Detect which cell encompasses the target text, then output its (X, Y) center coordinate. 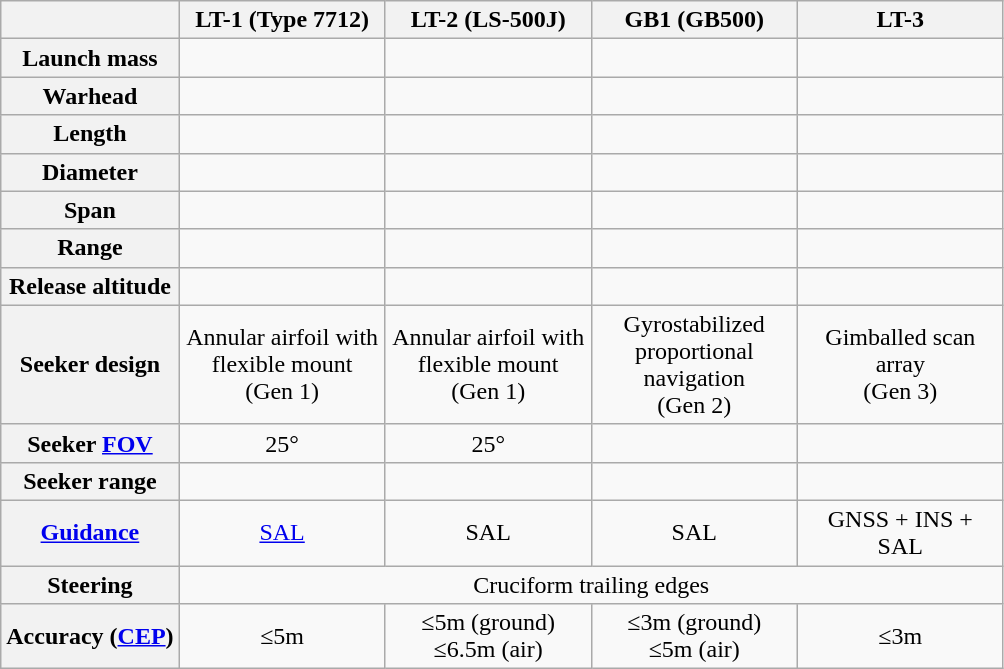
GNSS + INS + SAL (900, 532)
≤5m (282, 636)
Gimballed scan array(Gen 3) (900, 364)
Gyrostabilized proportional navigation(Gen 2) (694, 364)
Cruciform trailing edges (591, 585)
Seeker FOV (90, 443)
Seeker range (90, 481)
≤3m (ground)≤5m (air) (694, 636)
Diameter (90, 172)
Length (90, 134)
Accuracy (CEP) (90, 636)
LT-1 (Type 7712) (282, 20)
Warhead (90, 96)
Launch mass (90, 58)
≤3m (900, 636)
LT-2 (LS-500J) (488, 20)
GB1 (GB500) (694, 20)
LT-3 (900, 20)
Release altitude (90, 286)
Guidance (90, 532)
Range (90, 248)
≤5m (ground)≤6.5m (air) (488, 636)
Span (90, 210)
Steering (90, 585)
Seeker design (90, 364)
